Scan for the cell matching the given text and deliver its (X, Y) coordinate at center. 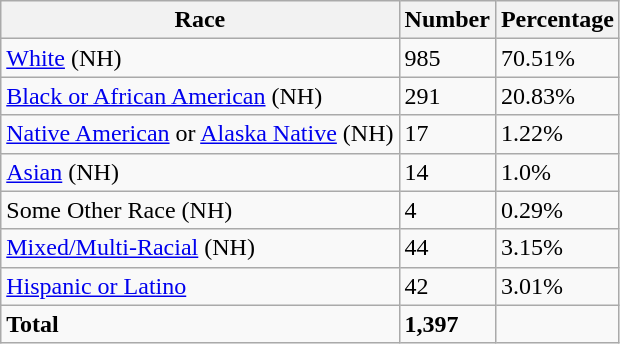
44 (447, 248)
14 (447, 172)
Mixed/Multi-Racial (NH) (200, 248)
291 (447, 96)
3.01% (557, 286)
Total (200, 324)
70.51% (557, 58)
0.29% (557, 210)
1,397 (447, 324)
Black or African American (NH) (200, 96)
Race (200, 20)
Asian (NH) (200, 172)
Hispanic or Latino (200, 286)
Native American or Alaska Native (NH) (200, 134)
Some Other Race (NH) (200, 210)
42 (447, 286)
Number (447, 20)
20.83% (557, 96)
Percentage (557, 20)
White (NH) (200, 58)
3.15% (557, 248)
17 (447, 134)
4 (447, 210)
1.22% (557, 134)
985 (447, 58)
1.0% (557, 172)
